Search for the cell housing the specified text and yield its [x, y] center coordinate. 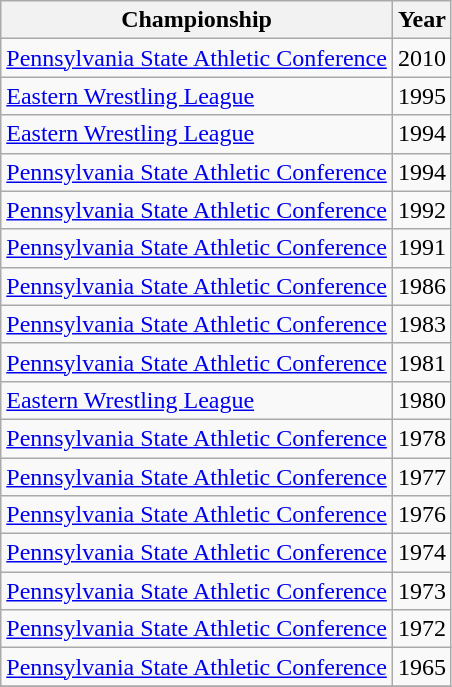
1972 [422, 629]
1981 [422, 362]
Championship [197, 20]
1978 [422, 438]
1992 [422, 210]
2010 [422, 58]
1991 [422, 248]
1973 [422, 591]
1974 [422, 553]
1980 [422, 400]
1995 [422, 96]
1976 [422, 515]
1986 [422, 286]
1977 [422, 477]
1983 [422, 324]
Year [422, 20]
1965 [422, 667]
